Locate the cell with the specified text and output its (X, Y) center coordinate. 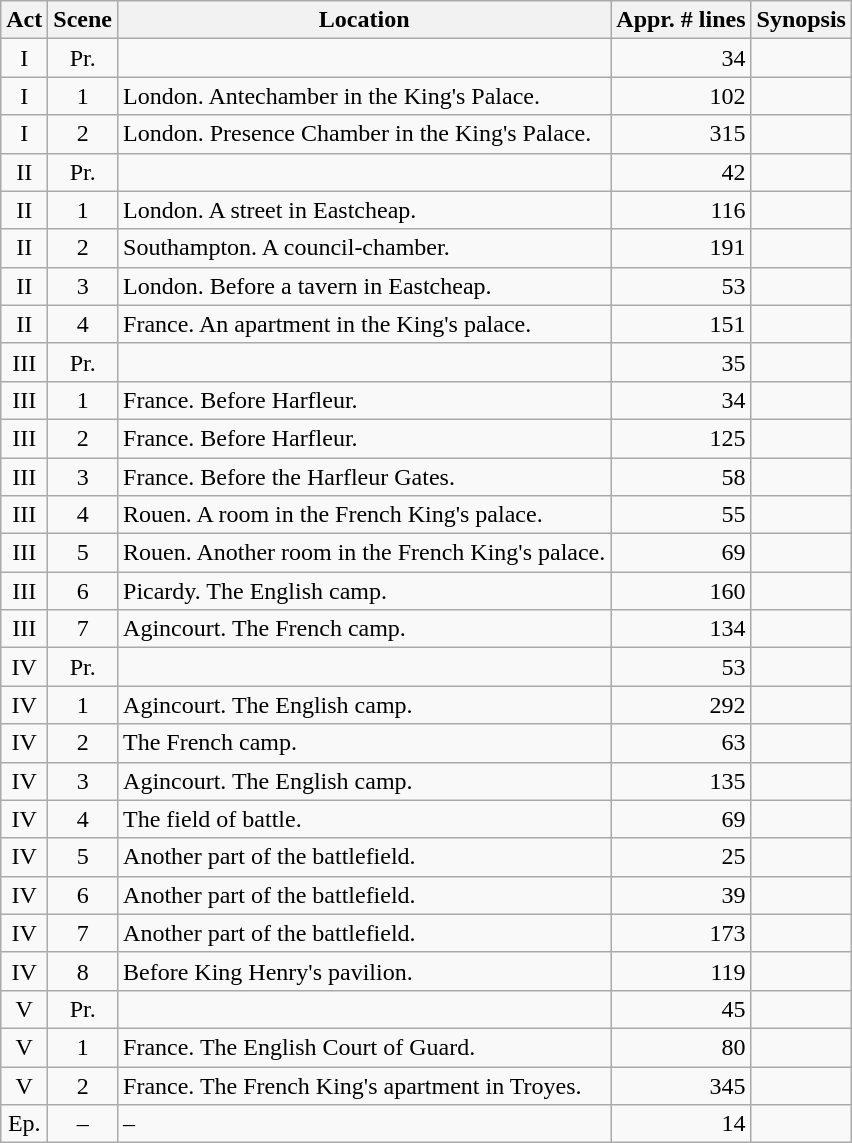
39 (681, 895)
8 (83, 971)
Location (364, 20)
London. A street in Eastcheap. (364, 210)
Ep. (24, 1124)
80 (681, 1047)
Before King Henry's pavilion. (364, 971)
345 (681, 1085)
London. Presence Chamber in the King's Palace. (364, 134)
The French camp. (364, 743)
116 (681, 210)
France. Before the Harfleur Gates. (364, 477)
45 (681, 1009)
14 (681, 1124)
The field of battle. (364, 819)
42 (681, 172)
France. The English Court of Guard. (364, 1047)
315 (681, 134)
Appr. # lines (681, 20)
135 (681, 781)
191 (681, 248)
Scene (83, 20)
Synopsis (801, 20)
160 (681, 591)
France. An apartment in the King's palace. (364, 324)
London. Antechamber in the King's Palace. (364, 96)
Act (24, 20)
55 (681, 515)
58 (681, 477)
173 (681, 933)
Picardy. The English camp. (364, 591)
25 (681, 857)
119 (681, 971)
Agincourt. The French camp. (364, 629)
Rouen. Another room in the French King's palace. (364, 553)
102 (681, 96)
Southampton. A council-chamber. (364, 248)
London. Before a tavern in Eastcheap. (364, 286)
134 (681, 629)
35 (681, 362)
125 (681, 438)
151 (681, 324)
292 (681, 705)
Rouen. A room in the French King's palace. (364, 515)
63 (681, 743)
France. The French King's apartment in Troyes. (364, 1085)
